Output the [X, Y] coordinate of the center of the cell containing the given text.  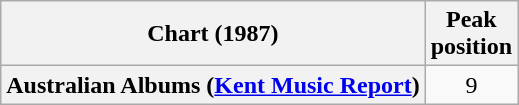
Australian Albums (Kent Music Report) [213, 85]
9 [471, 85]
Peakposition [471, 34]
Chart (1987) [213, 34]
